Provide the (X, Y) coordinate of the cell's center where the given text is located.  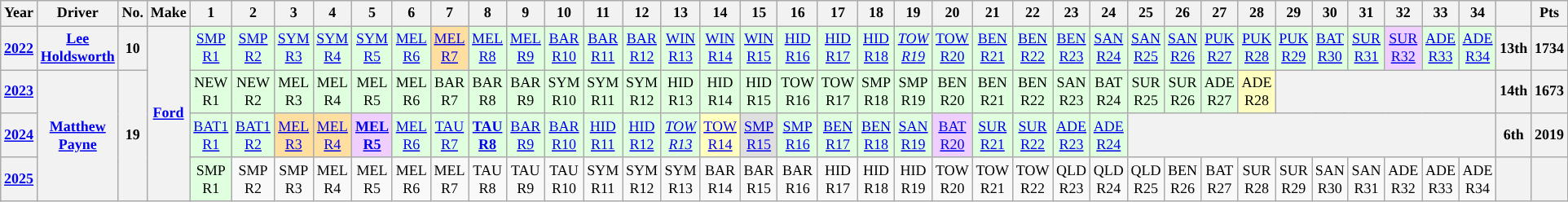
BATR27 (1219, 179)
2 (253, 13)
22 (1032, 13)
HIDR16 (797, 48)
SYMR10 (564, 92)
6th (1514, 135)
BATR24 (1108, 92)
SURR26 (1183, 92)
TAUR10 (564, 179)
ADER32 (1403, 179)
WINR14 (720, 48)
2025 (20, 179)
SANR26 (1183, 48)
SANR25 (1146, 48)
27 (1219, 13)
HIDR19 (913, 179)
BENR20 (952, 92)
BARR8 (487, 92)
BATR30 (1330, 48)
SMPR15 (759, 135)
13th (1514, 48)
PUKR27 (1219, 48)
ADER24 (1108, 135)
PUKR29 (1294, 48)
14 (720, 13)
28 (1257, 13)
33 (1441, 13)
SANR23 (1072, 92)
HIDR11 (603, 135)
32 (1403, 13)
6 (411, 13)
QLDR23 (1072, 179)
BENR23 (1072, 48)
20 (952, 13)
23 (1072, 13)
ADER28 (1257, 92)
WINR15 (759, 48)
1673 (1550, 92)
4 (333, 13)
SURR28 (1257, 179)
HIDR14 (720, 92)
SANR24 (1108, 48)
BARR11 (603, 48)
5 (372, 13)
TOWR17 (838, 92)
31 (1366, 13)
BENR26 (1183, 179)
MELR8 (487, 48)
NEWR2 (253, 92)
12 (642, 13)
No. (132, 13)
3 (293, 13)
HIDR15 (759, 92)
TAUR7 (450, 135)
11 (603, 13)
SMPR16 (797, 135)
NEWR1 (211, 92)
1 (211, 13)
Year (20, 13)
26 (1183, 13)
BARR12 (642, 48)
24 (1108, 13)
SANR30 (1330, 179)
2022 (20, 48)
BARR14 (720, 179)
16 (797, 13)
18 (877, 13)
ADER27 (1219, 92)
ADER23 (1072, 135)
TAUR9 (525, 179)
13 (680, 13)
Pts (1550, 13)
SYMR3 (293, 48)
QLDR24 (1108, 179)
BARR16 (797, 179)
HIDR12 (642, 135)
BARR15 (759, 179)
BATR20 (952, 135)
SYMR4 (333, 48)
15 (759, 13)
9 (525, 13)
SURR22 (1032, 135)
SURR32 (1403, 48)
SMPR19 (913, 92)
WINR13 (680, 48)
SMPR3 (293, 179)
BENR18 (877, 135)
SYMR13 (680, 179)
PUKR28 (1257, 48)
BAT1R2 (253, 135)
BARR7 (450, 92)
BENR17 (838, 135)
29 (1294, 13)
8 (487, 13)
QLDR25 (1146, 179)
SURR31 (1366, 48)
21 (993, 13)
SANR19 (913, 135)
SMPR18 (877, 92)
34 (1478, 13)
TOWR13 (680, 135)
TOWR16 (797, 92)
BAT1R1 (211, 135)
Driver (77, 13)
HIDR13 (680, 92)
TOWR21 (993, 179)
17 (838, 13)
7 (450, 13)
1734 (1550, 48)
SYMR5 (372, 48)
14th (1514, 92)
MELR9 (525, 48)
Make (168, 13)
SURR29 (1294, 179)
2019 (1550, 135)
Ford (168, 114)
25 (1146, 13)
2023 (20, 92)
Matthew Payne (77, 135)
30 (1330, 13)
2024 (20, 135)
TOWR22 (1032, 179)
TOWR14 (720, 135)
Lee Holdsworth (77, 48)
SANR31 (1366, 179)
TOWR19 (913, 48)
SURR21 (993, 135)
SURR25 (1146, 92)
